Pinpoint the cell where the given text exists, returning its (X, Y) midpoint coordinate. 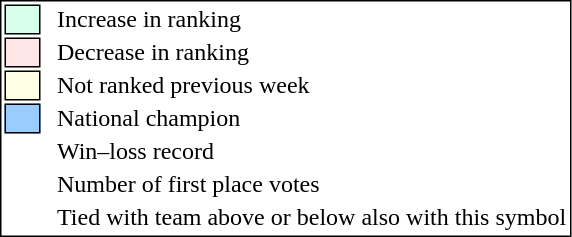
Number of first place votes (312, 185)
Tied with team above or below also with this symbol (312, 217)
Win–loss record (312, 151)
Decrease in ranking (312, 53)
Increase in ranking (312, 19)
National champion (312, 119)
Not ranked previous week (312, 85)
